Extract the (x, y) coordinate from the center of the cell holding the provided text.  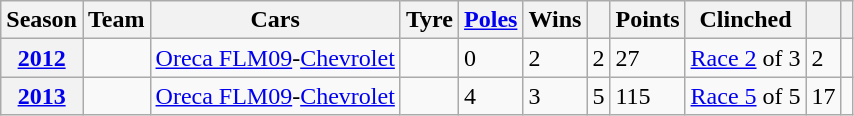
Team (116, 20)
Tyre (429, 20)
0 (491, 58)
Race 2 of 3 (746, 58)
Points (648, 20)
27 (648, 58)
Wins (555, 20)
Race 5 of 5 (746, 96)
3 (555, 96)
115 (648, 96)
Season (42, 20)
Clinched (746, 20)
2012 (42, 58)
17 (824, 96)
5 (598, 96)
2013 (42, 96)
Poles (491, 20)
Cars (275, 20)
4 (491, 96)
